Return the (X, Y) coordinate for the center point of the cell that contains the specified text.  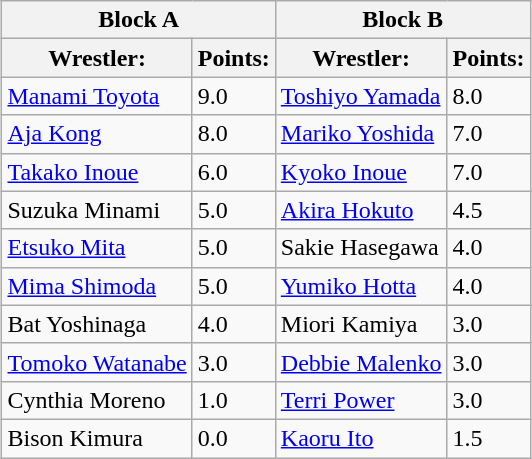
Suzuka Minami (97, 210)
1.5 (488, 438)
6.0 (234, 172)
Sakie Hasegawa (361, 248)
Mima Shimoda (97, 286)
Etsuko Mita (97, 248)
Block B (402, 20)
Debbie Malenko (361, 362)
Takako Inoue (97, 172)
Miori Kamiya (361, 324)
Manami Toyota (97, 96)
Cynthia Moreno (97, 400)
Bison Kimura (97, 438)
Aja Kong (97, 134)
Yumiko Hotta (361, 286)
Kyoko Inoue (361, 172)
4.5 (488, 210)
Tomoko Watanabe (97, 362)
Bat Yoshinaga (97, 324)
Block A (138, 20)
9.0 (234, 96)
Akira Hokuto (361, 210)
Toshiyo Yamada (361, 96)
Mariko Yoshida (361, 134)
Kaoru Ito (361, 438)
0.0 (234, 438)
Terri Power (361, 400)
1.0 (234, 400)
